Identify which cell holds the provided text, then report its [X, Y] central coordinate. 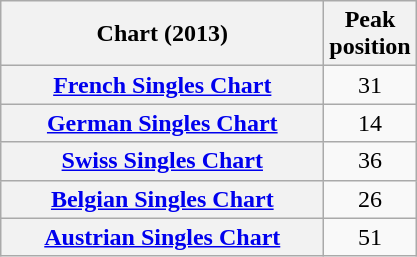
Swiss Singles Chart [162, 161]
French Singles Chart [162, 85]
36 [370, 161]
German Singles Chart [162, 123]
Austrian Singles Chart [162, 237]
14 [370, 123]
31 [370, 85]
26 [370, 199]
Chart (2013) [162, 34]
51 [370, 237]
Peakposition [370, 34]
Belgian Singles Chart [162, 199]
